Search for the cell housing the specified text and yield its (X, Y) center coordinate. 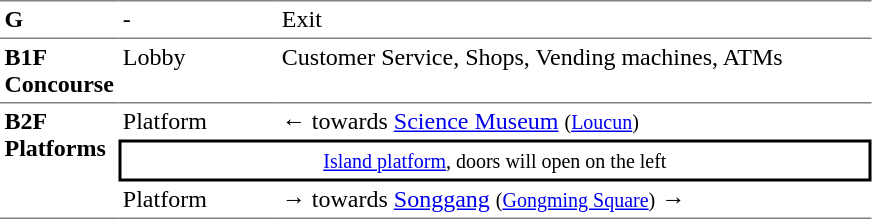
G (59, 19)
- (198, 19)
B1FConcourse (59, 71)
Platform (198, 122)
Customer Service, Shops, Vending machines, ATMs (574, 71)
← towards Science Museum (Loucun) (574, 122)
Island platform, doors will open on the left (494, 161)
Exit (574, 19)
Lobby (198, 71)
